Output the (x, y) coordinate of the center of the cell containing the given text.  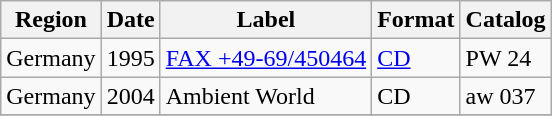
2004 (130, 96)
Region (51, 20)
Ambient World (266, 96)
Format (416, 20)
1995 (130, 58)
Catalog (506, 20)
Date (130, 20)
PW 24 (506, 58)
FAX +49-69/450464 (266, 58)
aw 037 (506, 96)
Label (266, 20)
